Search for the cell housing the specified text and yield its (x, y) center coordinate. 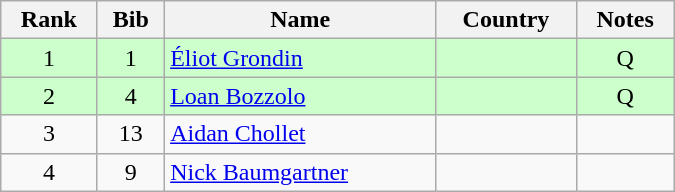
Name (300, 20)
9 (131, 172)
3 (49, 134)
Nick Baumgartner (300, 172)
Éliot Grondin (300, 58)
2 (49, 96)
Bib (131, 20)
Country (506, 20)
Loan Bozzolo (300, 96)
Rank (49, 20)
Notes (625, 20)
13 (131, 134)
Aidan Chollet (300, 134)
